Search for the cell housing the specified text and yield its [X, Y] center coordinate. 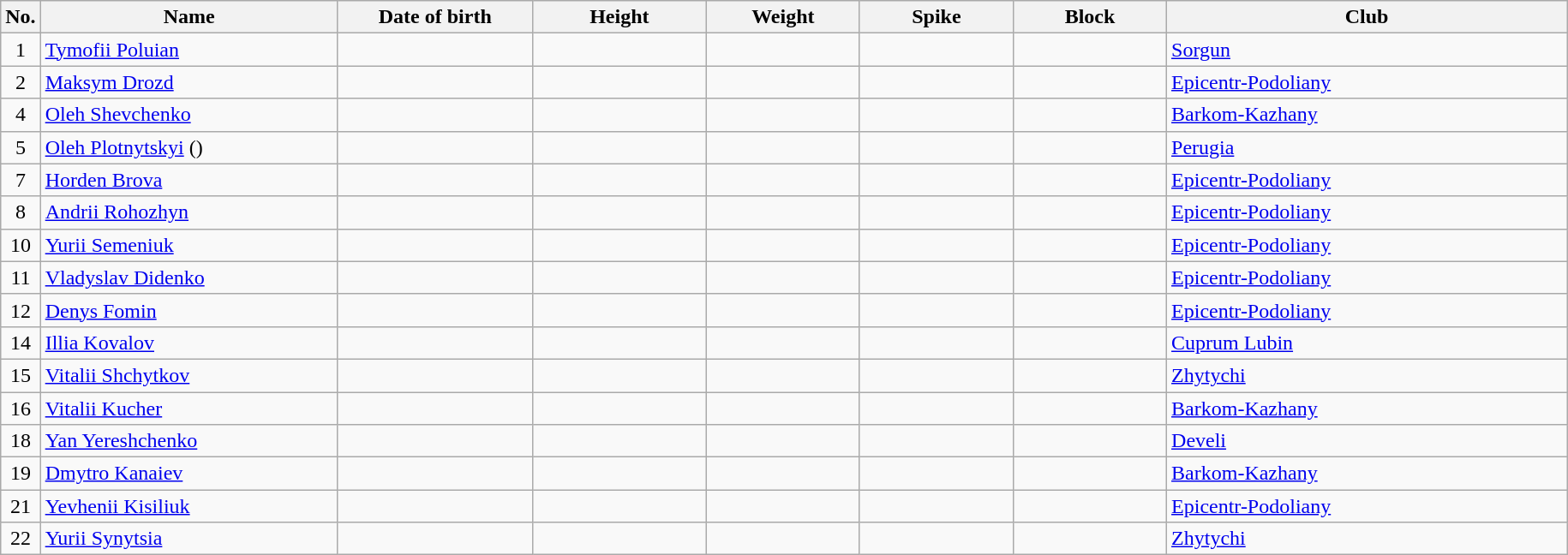
Andrii Rohozhyn [189, 212]
Maksym Drozd [189, 82]
21 [21, 506]
Illia Kovalov [189, 343]
2 [21, 82]
Yurii Synytsia [189, 539]
Perugia [1368, 147]
10 [21, 245]
Spike [936, 17]
12 [21, 310]
Club [1368, 17]
4 [21, 115]
Sorgun [1368, 50]
8 [21, 212]
19 [21, 474]
Denys Fomin [189, 310]
1 [21, 50]
Yevhenii Kisiliuk [189, 506]
Name [189, 17]
15 [21, 375]
Develi [1368, 441]
5 [21, 147]
Vladyslav Didenko [189, 277]
Block [1090, 17]
Vitalii Shchytkov [189, 375]
Cuprum Lubin [1368, 343]
Weight [783, 17]
Date of birth [435, 17]
Dmytro Kanaiev [189, 474]
14 [21, 343]
16 [21, 409]
Yurii Semeniuk [189, 245]
Oleh Shevchenko [189, 115]
Oleh Plotnytskyi () [189, 147]
11 [21, 277]
Yan Yereshchenko [189, 441]
18 [21, 441]
7 [21, 180]
22 [21, 539]
Height [619, 17]
Vitalii Kucher [189, 409]
No. [21, 17]
Horden Brova [189, 180]
Tymofii Poluian [189, 50]
